Output the (x, y) coordinate of the center of the cell containing the given text.  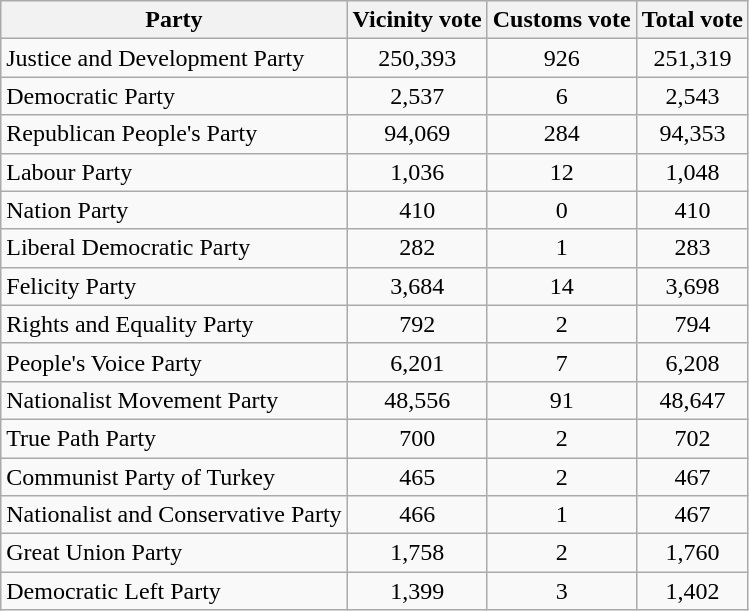
Customs vote (562, 20)
Party (174, 20)
Labour Party (174, 172)
48,647 (692, 400)
284 (562, 134)
926 (562, 58)
Republican People's Party (174, 134)
94,069 (417, 134)
250,393 (417, 58)
Vicinity vote (417, 20)
1,036 (417, 172)
Liberal Democratic Party (174, 248)
466 (417, 515)
3,698 (692, 286)
0 (562, 210)
794 (692, 324)
91 (562, 400)
1,048 (692, 172)
14 (562, 286)
3,684 (417, 286)
48,556 (417, 400)
People's Voice Party (174, 362)
1,758 (417, 553)
True Path Party (174, 438)
702 (692, 438)
282 (417, 248)
2,543 (692, 96)
700 (417, 438)
Rights and Equality Party (174, 324)
1,399 (417, 591)
465 (417, 477)
Democratic Party (174, 96)
Nationalist Movement Party (174, 400)
6,208 (692, 362)
2,537 (417, 96)
7 (562, 362)
Nation Party (174, 210)
3 (562, 591)
6 (562, 96)
Justice and Development Party (174, 58)
6,201 (417, 362)
Democratic Left Party (174, 591)
792 (417, 324)
Great Union Party (174, 553)
283 (692, 248)
251,319 (692, 58)
Felicity Party (174, 286)
1,760 (692, 553)
1,402 (692, 591)
Nationalist and Conservative Party (174, 515)
94,353 (692, 134)
12 (562, 172)
Total vote (692, 20)
Communist Party of Turkey (174, 477)
